Scan for the cell matching the given text and deliver its [X, Y] coordinate at center. 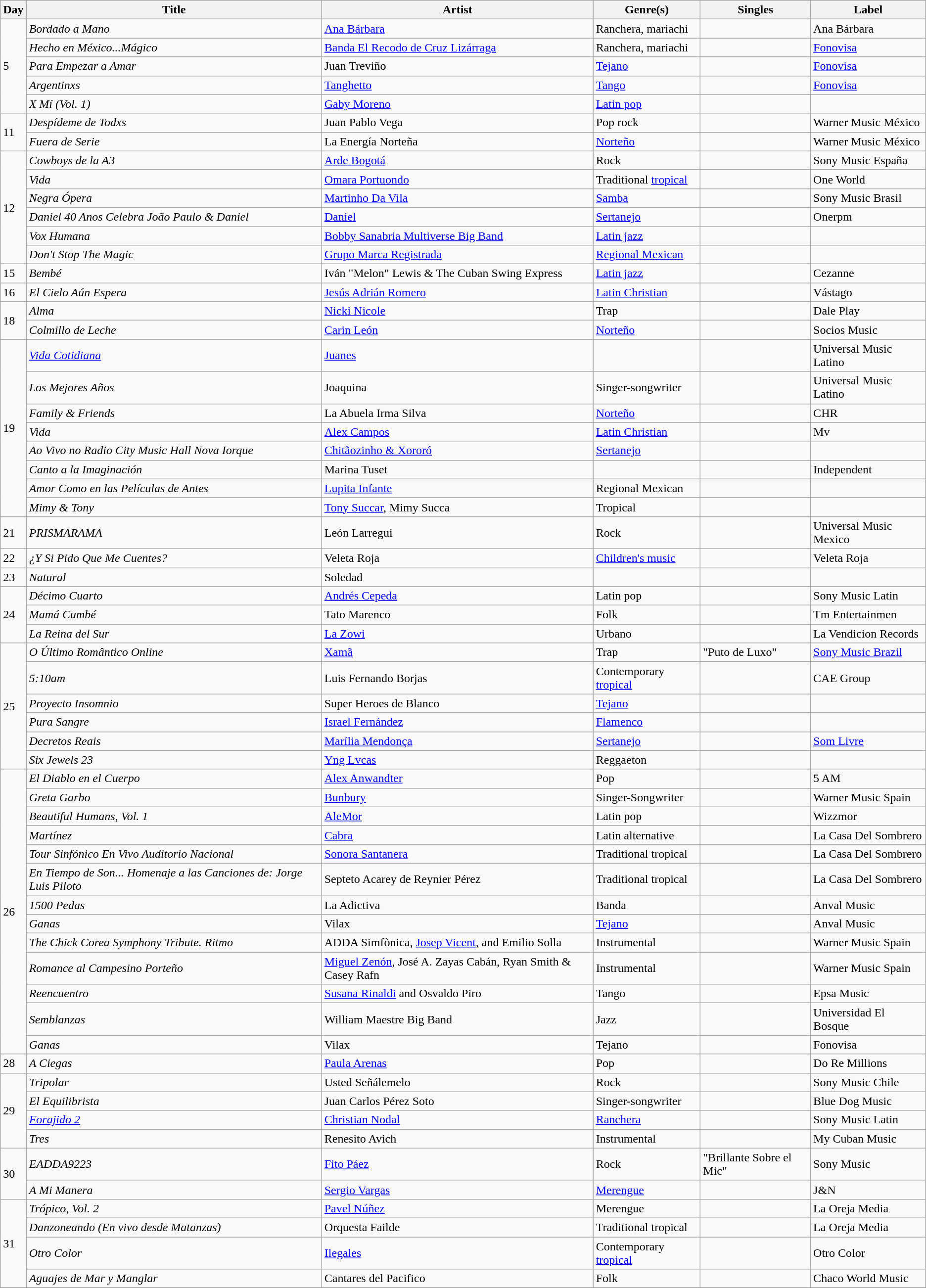
Latin alternative [647, 835]
Carin León [457, 330]
Daniel [457, 217]
My Cuban Music [869, 1139]
Banda El Recodo de Cruz Lizárraga [457, 47]
ADDA Simfònica, Josep Vicent, and Emilio Solla [457, 943]
30 [13, 1173]
Omara Portuondo [457, 179]
Mv [869, 432]
Children's music [647, 558]
Jazz [647, 1019]
Universal Music Mexico [869, 532]
Alex Campos [457, 432]
Martínez [174, 835]
Miguel Zenón, José A. Zayas Cabán, Ryan Smith & Casey Rafn [457, 968]
Tm Entertainmen [869, 615]
Ao Vivo no Radio City Music Hall Nova Iorque [174, 451]
Epsa Music [869, 994]
Greta Garbo [174, 797]
J&N [869, 1190]
Pura Sangre [174, 722]
Juan Carlos Pérez Soto [457, 1101]
Do Re Millions [869, 1063]
William Maestre Big Band [457, 1019]
Socios Music [869, 330]
Alex Anwandter [457, 779]
León Larregui [457, 532]
Super Heroes de Blanco [457, 703]
Reencuentro [174, 994]
El Diablo en el Cuerpo [174, 779]
15 [13, 274]
Tony Succar, Mimy Succa [457, 507]
Juanes [457, 355]
29 [13, 1110]
La Abuela Irma Silva [457, 413]
Ilegales [457, 1252]
Canto a la Imaginación [174, 469]
CAE Group [869, 678]
Xamã [457, 652]
Banda [647, 905]
Iván "Melon" Lewis & The Cuban Swing Express [457, 274]
Negra Ópera [174, 198]
A Mi Manera [174, 1190]
Vástago [869, 292]
Sony Music Brasil [869, 198]
Paula Arenas [457, 1063]
Para Empezar a Amar [174, 66]
The Chick Corea Symphony Tribute. Ritmo [174, 943]
Beautiful Humans, Vol. 1 [174, 816]
"Brillante Sobre el Mic" [756, 1164]
Chaco World Music [869, 1279]
Chitãozinho & Xororó [457, 451]
Singles [756, 10]
Day [13, 10]
Bobby Sanabria Multiverse Big Band [457, 236]
Arde Bogotá [457, 160]
Septeto Acarey de Reynier Pérez [457, 879]
Bembé [174, 274]
Vox Humana [174, 236]
El Cielo Aún Espera [174, 292]
Sony Music Brazil [869, 652]
Joaquina [457, 388]
Andrés Cepeda [457, 596]
Jesús Adrián Romero [457, 292]
Cezanne [869, 274]
Colmillo de Leche [174, 330]
Samba [647, 198]
Tropical [647, 507]
24 [13, 615]
Fuera de Serie [174, 141]
Artist [457, 10]
En Tiempo de Son... Homenaje a las Canciones de: Jorge Luis Piloto [174, 879]
Christian Nodal [457, 1120]
A Ciegas [174, 1063]
Renesito Avich [457, 1139]
25 [13, 706]
Gaby Moreno [457, 104]
El Equilibrista [174, 1101]
5 AM [869, 779]
Title [174, 10]
23 [13, 577]
Marília Mendonça [457, 741]
Blue Dog Music [869, 1101]
19 [13, 428]
Forajido 2 [174, 1120]
Grupo Marca Registrada [457, 255]
Lupita Infante [457, 488]
Sony Music Chile [869, 1082]
Luis Fernando Borjas [457, 678]
5:10am [174, 678]
Reggaeton [647, 760]
Wizzmor [869, 816]
La Adictiva [457, 905]
Family & Friends [174, 413]
Amor Como en las Películas de Antes [174, 488]
La Reina del Sur [174, 634]
1500 Pedas [174, 905]
Aguajes de Mar y Manglar [174, 1279]
One World [869, 179]
Decretos Reais [174, 741]
Universidad El Bosque [869, 1019]
Décimo Cuarto [174, 596]
Tour Sinfónico En Vivo Auditorio Nacional [174, 854]
Mamá Cumbé [174, 615]
Fito Páez [457, 1164]
Onerpm [869, 217]
22 [13, 558]
11 [13, 132]
Pop rock [647, 123]
Sonora Santanera [457, 854]
PRISMARAMA [174, 532]
Proyecto Insomnio [174, 703]
Argentinxs [174, 85]
Mimy & Tony [174, 507]
Despídeme de Todxs [174, 123]
Cantares del Pacifico [457, 1279]
Sony Music España [869, 160]
Don't Stop The Magic [174, 255]
Label [869, 10]
Juan Pablo Vega [457, 123]
Tripolar [174, 1082]
Trópico, Vol. 2 [174, 1208]
La Zowi [457, 634]
CHR [869, 413]
Bordado a Mano [174, 29]
Bunbury [457, 797]
Pavel Núñez [457, 1208]
Daniel 40 Anos Celebra João Paulo & Daniel [174, 217]
Dale Play [869, 311]
Sony Music [869, 1164]
AleMor [457, 816]
Juan Treviño [457, 66]
"Puto de Luxo" [756, 652]
Genre(s) [647, 10]
X Mí (Vol. 1) [174, 104]
Nicki Nicole [457, 311]
Six Jewels 23 [174, 760]
Flamenco [647, 722]
Semblanzas [174, 1019]
21 [13, 532]
31 [13, 1243]
Tanghetto [457, 85]
EADDA9223 [174, 1164]
¿Y Si Pido Que Me Cuentes? [174, 558]
Los Mejores Años [174, 388]
Hecho en México...Mágico [174, 47]
16 [13, 292]
La Energía Norteña [457, 141]
La Vendicion Records [869, 634]
Singer-Songwriter [647, 797]
Susana Rinaldi and Osvaldo Piro [457, 994]
Som Livre [869, 741]
Danzoneando (En vivo desde Matanzas) [174, 1227]
Ranchera [647, 1120]
26 [13, 912]
Cabra [457, 835]
O Último Romântico Online [174, 652]
18 [13, 321]
Romance al Campesino Porteño [174, 968]
Alma [174, 311]
Natural [174, 577]
Yng Lvcas [457, 760]
Usted Señálemelo [457, 1082]
Independent [869, 469]
Cowboys de la A3 [174, 160]
Orquesta Failde [457, 1227]
12 [13, 207]
Marina Tuset [457, 469]
Soledad [457, 577]
Martinho Da Vila [457, 198]
Israel Fernández [457, 722]
5 [13, 66]
Tres [174, 1139]
Urbano [647, 634]
28 [13, 1063]
Sergio Vargas [457, 1190]
Vida Cotidiana [174, 355]
Tato Marenco [457, 615]
